Determine the (x, y) coordinate at the center of the cell enclosing the given text.  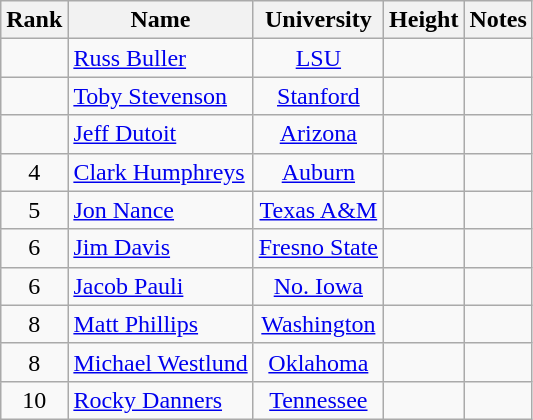
LSU (318, 58)
5 (34, 210)
Fresno State (318, 248)
Washington (318, 324)
Jeff Dutoit (160, 134)
Name (160, 20)
Jon Nance (160, 210)
Clark Humphreys (160, 172)
10 (34, 400)
4 (34, 172)
Russ Buller (160, 58)
Oklahoma (318, 362)
Jim Davis (160, 248)
Arizona (318, 134)
Notes (498, 20)
Rocky Danners (160, 400)
Rank (34, 20)
Matt Phillips (160, 324)
Tennessee (318, 400)
Texas A&M (318, 210)
Michael Westlund (160, 362)
Auburn (318, 172)
Jacob Pauli (160, 286)
Toby Stevenson (160, 96)
Height (424, 20)
University (318, 20)
No. Iowa (318, 286)
Stanford (318, 96)
